Scan for the cell matching the given text and deliver its [X, Y] coordinate at center. 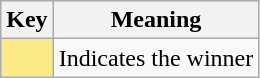
Key [27, 20]
Meaning [156, 20]
Indicates the winner [156, 58]
